Locate the cell with the specified text and output its (X, Y) center coordinate. 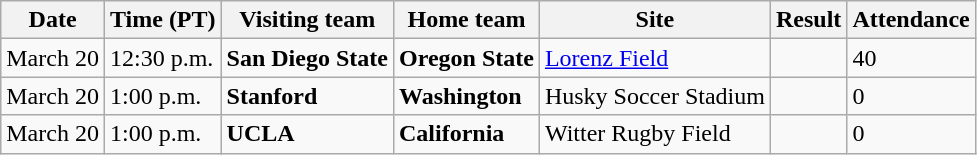
Stanford (307, 96)
Attendance (911, 20)
Time (PT) (162, 20)
Witter Rugby Field (654, 134)
Home team (466, 20)
Date (53, 20)
Lorenz Field (654, 58)
12:30 p.m. (162, 58)
Oregon State (466, 58)
Result (808, 20)
Husky Soccer Stadium (654, 96)
Visiting team (307, 20)
San Diego State (307, 58)
Washington (466, 96)
Site (654, 20)
California (466, 134)
UCLA (307, 134)
40 (911, 58)
